Pinpoint the cell where the given text exists, returning its [X, Y] midpoint coordinate. 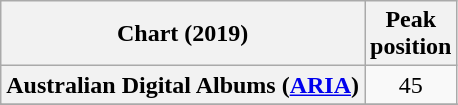
45 [411, 85]
Australian Digital Albums (ARIA) [183, 85]
Peakposition [411, 34]
Chart (2019) [183, 34]
